Scan for the cell matching the given text and deliver its (x, y) coordinate at center. 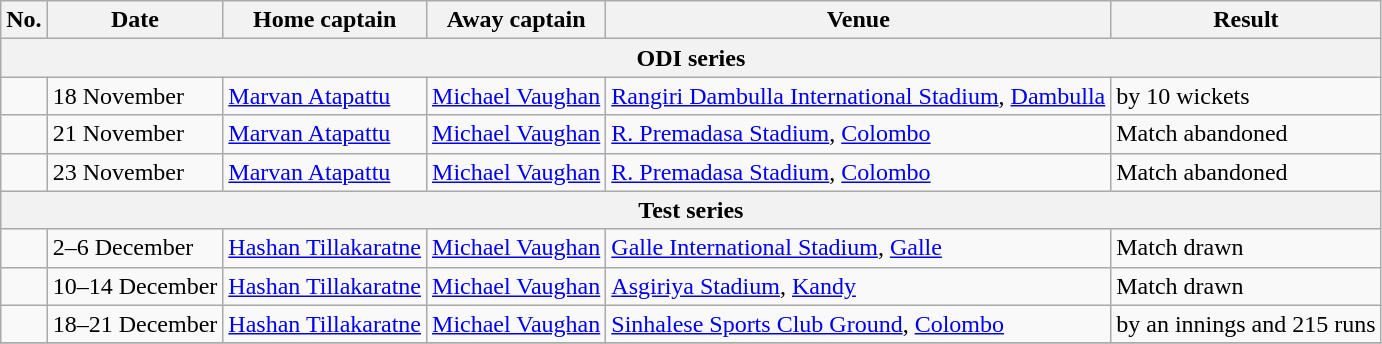
by an innings and 215 runs (1246, 324)
Away captain (516, 20)
18–21 December (135, 324)
Date (135, 20)
23 November (135, 172)
Rangiri Dambulla International Stadium, Dambulla (858, 96)
2–6 December (135, 248)
Result (1246, 20)
by 10 wickets (1246, 96)
Test series (691, 210)
Home captain (325, 20)
18 November (135, 96)
Asgiriya Stadium, Kandy (858, 286)
Sinhalese Sports Club Ground, Colombo (858, 324)
Galle International Stadium, Galle (858, 248)
21 November (135, 134)
Venue (858, 20)
No. (24, 20)
10–14 December (135, 286)
ODI series (691, 58)
